Return [x, y] of the center of cell containing provided text 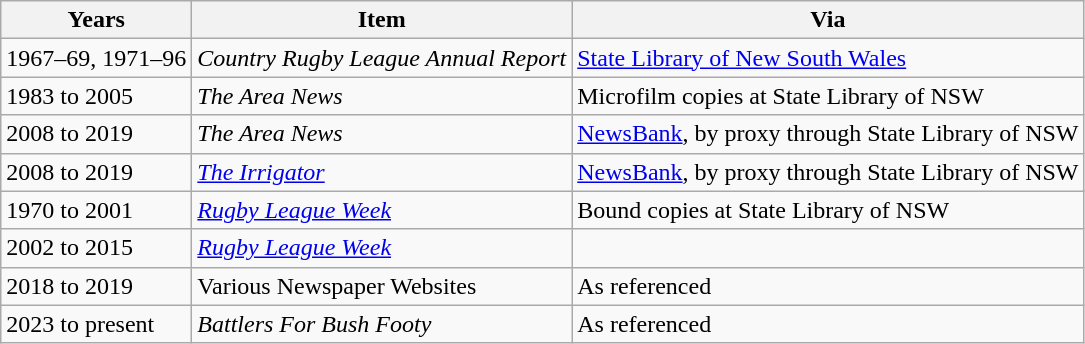
2023 to present [96, 324]
The Irrigator [382, 172]
Microfilm copies at State Library of NSW [828, 96]
Battlers For Bush Footy [382, 324]
Item [382, 20]
Via [828, 20]
2002 to 2015 [96, 248]
1967–69, 1971–96 [96, 58]
State Library of New South Wales [828, 58]
Country Rugby League Annual Report [382, 58]
1970 to 2001 [96, 210]
1983 to 2005 [96, 96]
Bound copies at State Library of NSW [828, 210]
2018 to 2019 [96, 286]
Various Newspaper Websites [382, 286]
Years [96, 20]
